Detect which cell encompasses the target text, then output its (x, y) center coordinate. 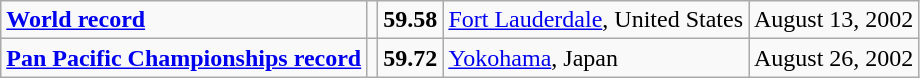
Fort Lauderdale, United States (596, 20)
59.72 (410, 58)
59.58 (410, 20)
World record (184, 20)
Yokohama, Japan (596, 58)
Pan Pacific Championships record (184, 58)
August 26, 2002 (833, 58)
August 13, 2002 (833, 20)
